Return the [X, Y] coordinate for the center point of the cell that contains the specified text.  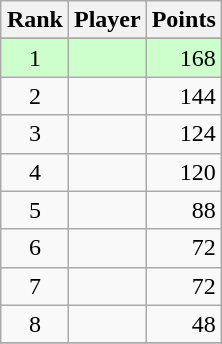
2 [34, 96]
8 [34, 324]
Points [184, 20]
7 [34, 286]
Rank [34, 20]
6 [34, 248]
3 [34, 134]
4 [34, 172]
124 [184, 134]
168 [184, 58]
1 [34, 58]
120 [184, 172]
5 [34, 210]
48 [184, 324]
88 [184, 210]
Player [107, 20]
144 [184, 96]
